Return the [X, Y] coordinate for the center point of the cell that contains the specified text.  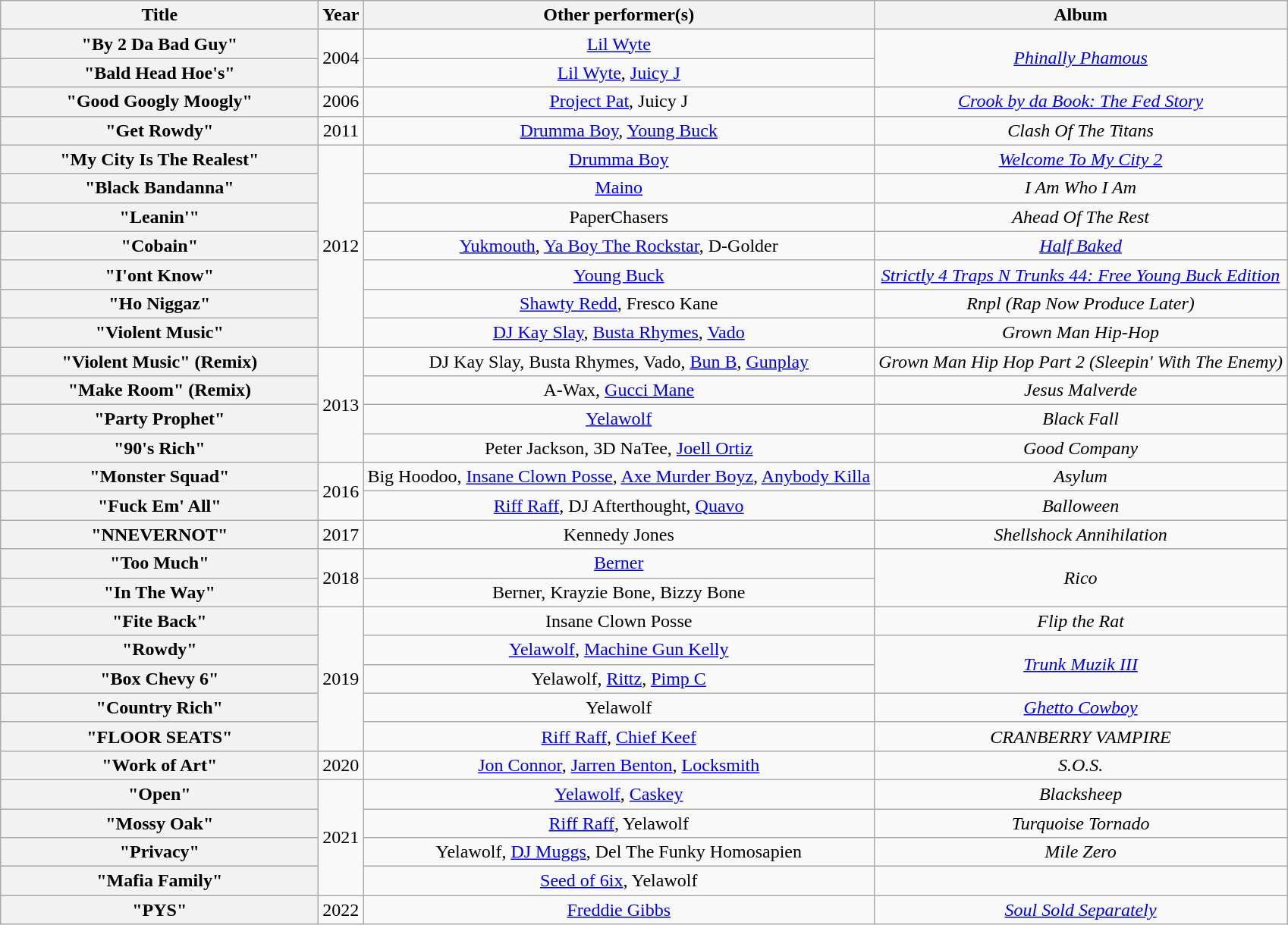
"Work of Art" [159, 765]
2016 [341, 491]
Crook by da Book: The Fed Story [1081, 102]
Riff Raff, Chief Keef [619, 736]
Maino [619, 188]
"Violent Music" [159, 332]
"Leanin'" [159, 217]
Year [341, 15]
Phinally Phamous [1081, 58]
Shawty Redd, Fresco Kane [619, 303]
Yelawolf, Machine Gun Kelly [619, 650]
Drumma Boy, Young Buck [619, 130]
Half Baked [1081, 246]
Turquoise Tornado [1081, 823]
S.O.S. [1081, 765]
Yelawolf, DJ Muggs, Del The Funky Homosapien [619, 852]
Balloween [1081, 506]
"Fite Back" [159, 621]
"Make Room" (Remix) [159, 390]
Shellshock Annihilation [1081, 535]
Lil Wyte [619, 44]
"Rowdy" [159, 650]
"Open" [159, 794]
Berner, Krayzie Bone, Bizzy Bone [619, 592]
2006 [341, 102]
Young Buck [619, 274]
A-Wax, Gucci Mane [619, 390]
Black Fall [1081, 419]
2022 [341, 910]
Project Pat, Juicy J [619, 102]
Seed of 6ix, Yelawolf [619, 881]
2011 [341, 130]
"Violent Music" (Remix) [159, 362]
2012 [341, 246]
Trunk Muzik III [1081, 664]
"Good Googly Moogly" [159, 102]
"FLOOR SEATS" [159, 736]
"Black Bandanna" [159, 188]
"Fuck Em' All" [159, 506]
Clash Of The Titans [1081, 130]
I Am Who I Am [1081, 188]
Grown Man Hip Hop Part 2 (Sleepin' With The Enemy) [1081, 362]
Good Company [1081, 448]
Welcome To My City 2 [1081, 159]
DJ Kay Slay, Busta Rhymes, Vado [619, 332]
Kennedy Jones [619, 535]
Ghetto Cowboy [1081, 707]
Lil Wyte, Juicy J [619, 73]
Peter Jackson, 3D NaTee, Joell Ortiz [619, 448]
Riff Raff, Yelawolf [619, 823]
Drumma Boy [619, 159]
Asylum [1081, 477]
"Get Rowdy" [159, 130]
Rnpl (Rap Now Produce Later) [1081, 303]
2004 [341, 58]
2021 [341, 837]
"Mafia Family" [159, 881]
Berner [619, 563]
Jon Connor, Jarren Benton, Locksmith [619, 765]
2020 [341, 765]
Soul Sold Separately [1081, 910]
Riff Raff, DJ Afterthought, Quavo [619, 506]
"Too Much" [159, 563]
Yelawolf, Caskey [619, 794]
2013 [341, 405]
"Party Prophet" [159, 419]
"Privacy" [159, 852]
"Box Chevy 6" [159, 679]
Jesus Malverde [1081, 390]
"My City Is The Realest" [159, 159]
"Ho Niggaz" [159, 303]
"PYS" [159, 910]
Title [159, 15]
Insane Clown Posse [619, 621]
Album [1081, 15]
Grown Man Hip-Hop [1081, 332]
"Bald Head Hoe's" [159, 73]
2018 [341, 578]
"90's Rich" [159, 448]
PaperChasers [619, 217]
"By 2 Da Bad Guy" [159, 44]
2019 [341, 679]
Yukmouth, Ya Boy The Rockstar, D-Golder [619, 246]
Rico [1081, 578]
Big Hoodoo, Insane Clown Posse, Axe Murder Boyz, Anybody Killa [619, 477]
Mile Zero [1081, 852]
"NNEVERNOT" [159, 535]
"In The Way" [159, 592]
Ahead Of The Rest [1081, 217]
CRANBERRY VAMPIRE [1081, 736]
Freddie Gibbs [619, 910]
"I'ont Know" [159, 274]
"Mossy Oak" [159, 823]
Other performer(s) [619, 15]
DJ Kay Slay, Busta Rhymes, Vado, Bun B, Gunplay [619, 362]
Blacksheep [1081, 794]
Flip the Rat [1081, 621]
2017 [341, 535]
Strictly 4 Traps N Trunks 44: Free Young Buck Edition [1081, 274]
"Cobain" [159, 246]
Yelawolf, Rittz, Pimp C [619, 679]
"Country Rich" [159, 707]
"Monster Squad" [159, 477]
